Find where the given text appears and provide that cell's center as (x, y) coordinate. 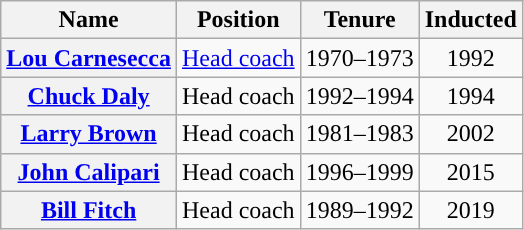
Inducted (470, 20)
2002 (470, 134)
Lou Carnesecca (89, 58)
Larry Brown (89, 134)
Tenure (360, 20)
1996–1999 (360, 172)
2015 (470, 172)
1970–1973 (360, 58)
Bill Fitch (89, 210)
1989–1992 (360, 210)
Name (89, 20)
Chuck Daly (89, 96)
Position (238, 20)
2019 (470, 210)
1994 (470, 96)
1992 (470, 58)
1981–1983 (360, 134)
1992–1994 (360, 96)
John Calipari (89, 172)
